Locate the cell with the specified text and output its [x, y] center coordinate. 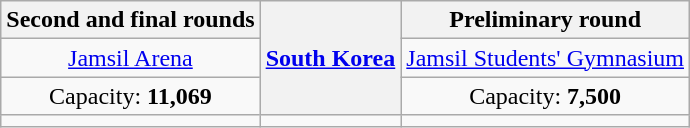
Jamsil Students' Gymnasium [546, 58]
Jamsil Arena [130, 58]
Preliminary round [546, 20]
Capacity: 7,500 [546, 96]
South Korea [330, 58]
Second and final rounds [130, 20]
Capacity: 11,069 [130, 96]
